Locate the cell with the specified text and output its [X, Y] center coordinate. 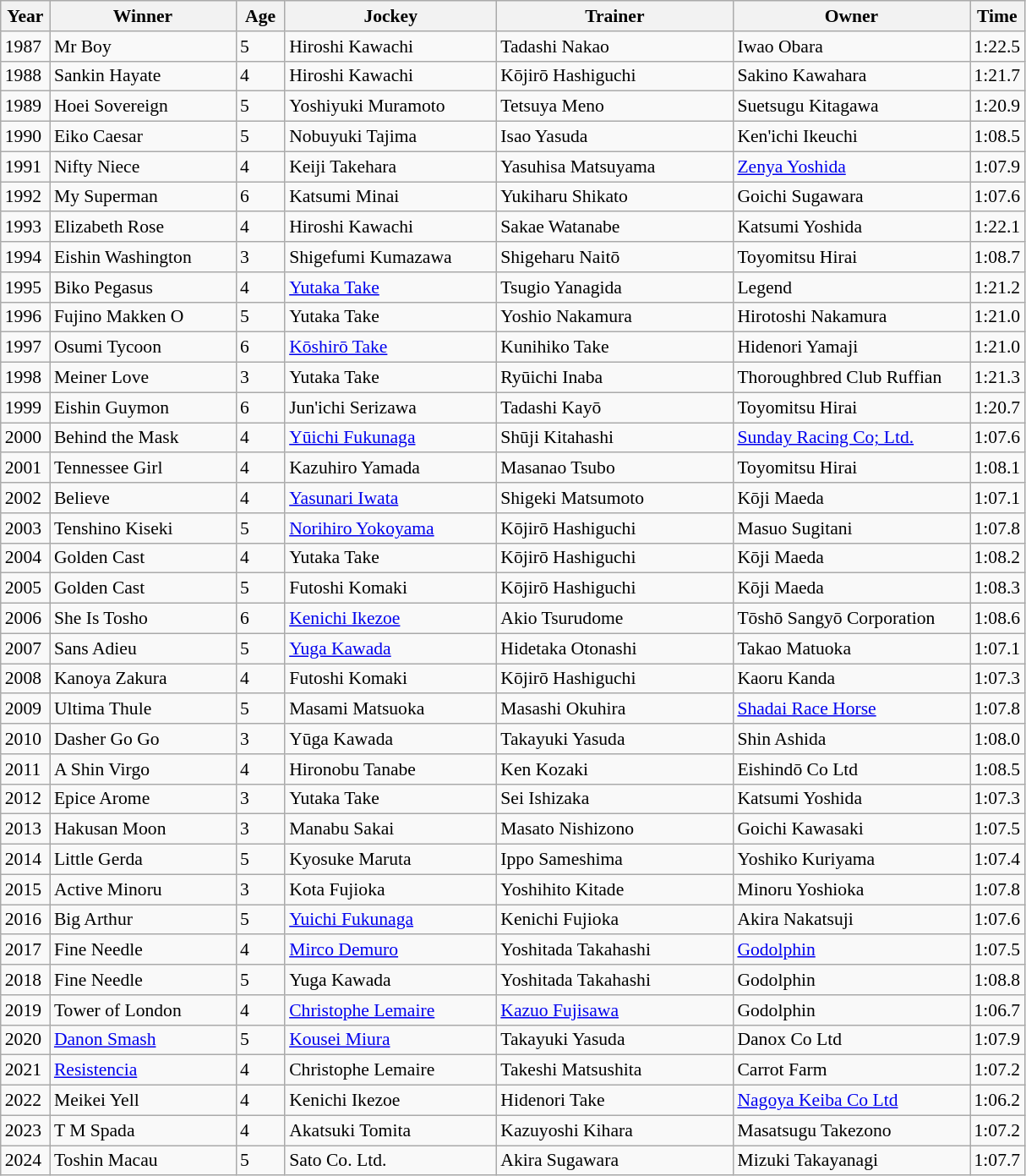
Minoru Yoshioka [851, 889]
Fujino Makken O [143, 317]
Masami Matsuoka [390, 709]
2009 [25, 709]
Yūichi Fukunaga [390, 438]
Eiko Caesar [143, 137]
Masato Nishizono [614, 829]
Kyosuke Maruta [390, 860]
Tennessee Girl [143, 468]
Tōshō Sangyō Corporation [851, 619]
Tadashi Kayō [614, 407]
1990 [25, 137]
1994 [25, 257]
2018 [25, 980]
Believe [143, 498]
Elizabeth Rose [143, 227]
1995 [25, 287]
Iwao Obara [851, 46]
My Superman [143, 197]
Little Gerda [143, 860]
Legend [851, 287]
Zenya Yoshida [851, 167]
1999 [25, 407]
1:20.7 [997, 407]
2013 [25, 829]
Takeshi Matsushita [614, 1070]
Toshin Macau [143, 1161]
Norihiro Yokoyama [390, 528]
She Is Tosho [143, 619]
Shigefumi Kumazawa [390, 257]
Kousei Miura [390, 1040]
Epice Arome [143, 799]
Kota Fujioka [390, 889]
Kōshirō Take [390, 347]
Hironobu Tanabe [390, 769]
1:08.8 [997, 980]
T M Spada [143, 1130]
1996 [25, 317]
Active Minoru [143, 889]
Age [260, 16]
1:06.7 [997, 1010]
Jockey [390, 16]
Ken Kozaki [614, 769]
Shigeki Matsumoto [614, 498]
Akio Tsurudome [614, 619]
Akira Nakatsuji [851, 920]
Masashi Okuhira [614, 709]
Shadai Race Horse [851, 709]
Yuichi Fukunaga [390, 920]
Sankin Hayate [143, 76]
2010 [25, 739]
Mirco Demuro [390, 950]
Eishin Guymon [143, 407]
Tsugio Yanagida [614, 287]
Owner [851, 16]
A Shin Virgo [143, 769]
Sakae Watanabe [614, 227]
2017 [25, 950]
Jun'ichi Serizawa [390, 407]
Shigeharu Naitō [614, 257]
Thoroughbred Club Ruffian [851, 378]
1:22.5 [997, 46]
2012 [25, 799]
Ryūichi Inaba [614, 378]
Yoshio Nakamura [614, 317]
1:21.3 [997, 378]
Meikei Yell [143, 1101]
Isao Yasuda [614, 137]
2005 [25, 588]
Nifty Niece [143, 167]
Tenshino Kiseki [143, 528]
Ultima Thule [143, 709]
Kanoya Zakura [143, 679]
Akatsuki Tomita [390, 1130]
Akira Sugawara [614, 1161]
Eishindō Co Ltd [851, 769]
Shūji Kitahashi [614, 438]
1:08.6 [997, 619]
Masuo Sugitani [851, 528]
2007 [25, 648]
Sans Adieu [143, 648]
1:08.1 [997, 468]
Yasuhisa Matsuyama [614, 167]
Tower of London [143, 1010]
Kazuyoshi Kihara [614, 1130]
Kazuhiro Yamada [390, 468]
2003 [25, 528]
1991 [25, 167]
2000 [25, 438]
Kunihiko Take [614, 347]
Resistencia [143, 1070]
Hidenori Take [614, 1101]
1:08.0 [997, 739]
Sunday Racing Co; Ltd. [851, 438]
1993 [25, 227]
Behind the Mask [143, 438]
Takao Matuoka [851, 648]
Danox Co Ltd [851, 1040]
Danon Smash [143, 1040]
Hidetaka Otonashi [614, 648]
1:07.7 [997, 1161]
Kenichi Fujioka [614, 920]
Shin Ashida [851, 739]
2024 [25, 1161]
2006 [25, 619]
Mr Boy [143, 46]
Meiner Love [143, 378]
Nobuyuki Tajima [390, 137]
2001 [25, 468]
Yoshihito Kitade [614, 889]
Sato Co. Ltd. [390, 1161]
Yoshiko Kuriyama [851, 860]
2019 [25, 1010]
Manabu Sakai [390, 829]
Kazuo Fujisawa [614, 1010]
Suetsugu Kitagawa [851, 107]
Hidenori Yamaji [851, 347]
Biko Pegasus [143, 287]
2015 [25, 889]
1:06.2 [997, 1101]
Time [997, 16]
1:21.2 [997, 287]
Year [25, 16]
Goichi Kawasaki [851, 829]
1:08.7 [997, 257]
1:22.1 [997, 227]
Carrot Farm [851, 1070]
Masanao Tsubo [614, 468]
Yūga Kawada [390, 739]
Dasher Go Go [143, 739]
1987 [25, 46]
Hirotoshi Nakamura [851, 317]
1992 [25, 197]
Ippo Sameshima [614, 860]
1:08.2 [997, 558]
2021 [25, 1070]
1989 [25, 107]
Nagoya Keiba Co Ltd [851, 1101]
Tetsuya Meno [614, 107]
2011 [25, 769]
Goichi Sugawara [851, 197]
2020 [25, 1040]
2008 [25, 679]
1:08.3 [997, 588]
2014 [25, 860]
Osumi Tycoon [143, 347]
1:21.7 [997, 76]
Tadashi Nakao [614, 46]
Yukiharu Shikato [614, 197]
Trainer [614, 16]
1988 [25, 76]
2022 [25, 1101]
1998 [25, 378]
Big Arthur [143, 920]
Hoei Sovereign [143, 107]
2002 [25, 498]
Masatsugu Takezono [851, 1130]
Winner [143, 16]
Keiji Takehara [390, 167]
Ken'ichi Ikeuchi [851, 137]
Yasunari Iwata [390, 498]
1:20.9 [997, 107]
2016 [25, 920]
1:07.4 [997, 860]
Kaoru Kanda [851, 679]
Mizuki Takayanagi [851, 1161]
Hakusan Moon [143, 829]
Yoshiyuki Muramoto [390, 107]
Sei Ishizaka [614, 799]
Eishin Washington [143, 257]
Sakino Kawahara [851, 76]
Katsumi Minai [390, 197]
1997 [25, 347]
2004 [25, 558]
2023 [25, 1130]
